For the text-containing cell, return its midpoint in [x, y] coordinate format. 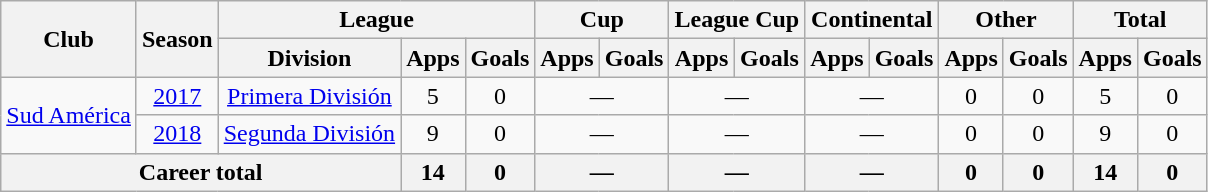
Total [1140, 20]
Other [1006, 20]
Sud América [69, 115]
League [376, 20]
Club [69, 39]
Division [309, 58]
2017 [177, 96]
Continental [872, 20]
Segunda División [309, 134]
Primera División [309, 96]
2018 [177, 134]
Career total [201, 172]
Season [177, 39]
League Cup [737, 20]
Cup [602, 20]
